Identify which cell holds the provided text, then report its (X, Y) central coordinate. 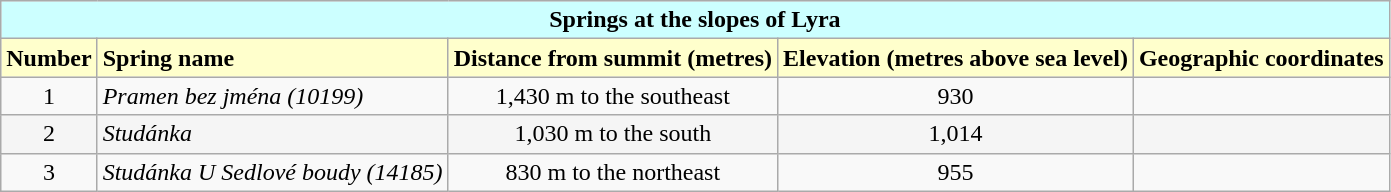
Elevation (metres above sea level) (956, 58)
1,030 m to the south (612, 134)
830 m to the northeast (612, 172)
Geographic coordinates (1261, 58)
3 (49, 172)
1 (49, 96)
Spring name (272, 58)
Pramen bez jména (10199) (272, 96)
Springs at the slopes of Lyra (695, 20)
1,430 m to the southeast (612, 96)
Studánka (272, 134)
Studánka U Sedlové boudy (14185) (272, 172)
1,014 (956, 134)
2 (49, 134)
930 (956, 96)
955 (956, 172)
Distance from summit (metres) (612, 58)
Number (49, 58)
